For the text-containing cell, return its midpoint in [X, Y] coordinate format. 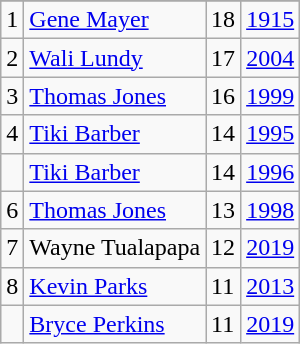
1 [12, 20]
1999 [270, 96]
13 [224, 210]
Kevin Parks [115, 286]
2 [12, 58]
7 [12, 248]
17 [224, 58]
1995 [270, 134]
Bryce Perkins [115, 324]
1998 [270, 210]
18 [224, 20]
1996 [270, 172]
4 [12, 134]
1915 [270, 20]
Gene Mayer [115, 20]
2013 [270, 286]
12 [224, 248]
16 [224, 96]
6 [12, 210]
Wayne Tualapapa [115, 248]
Wali Lundy [115, 58]
8 [12, 286]
3 [12, 96]
2004 [270, 58]
